Scan for the cell matching the given text and deliver its [X, Y] coordinate at center. 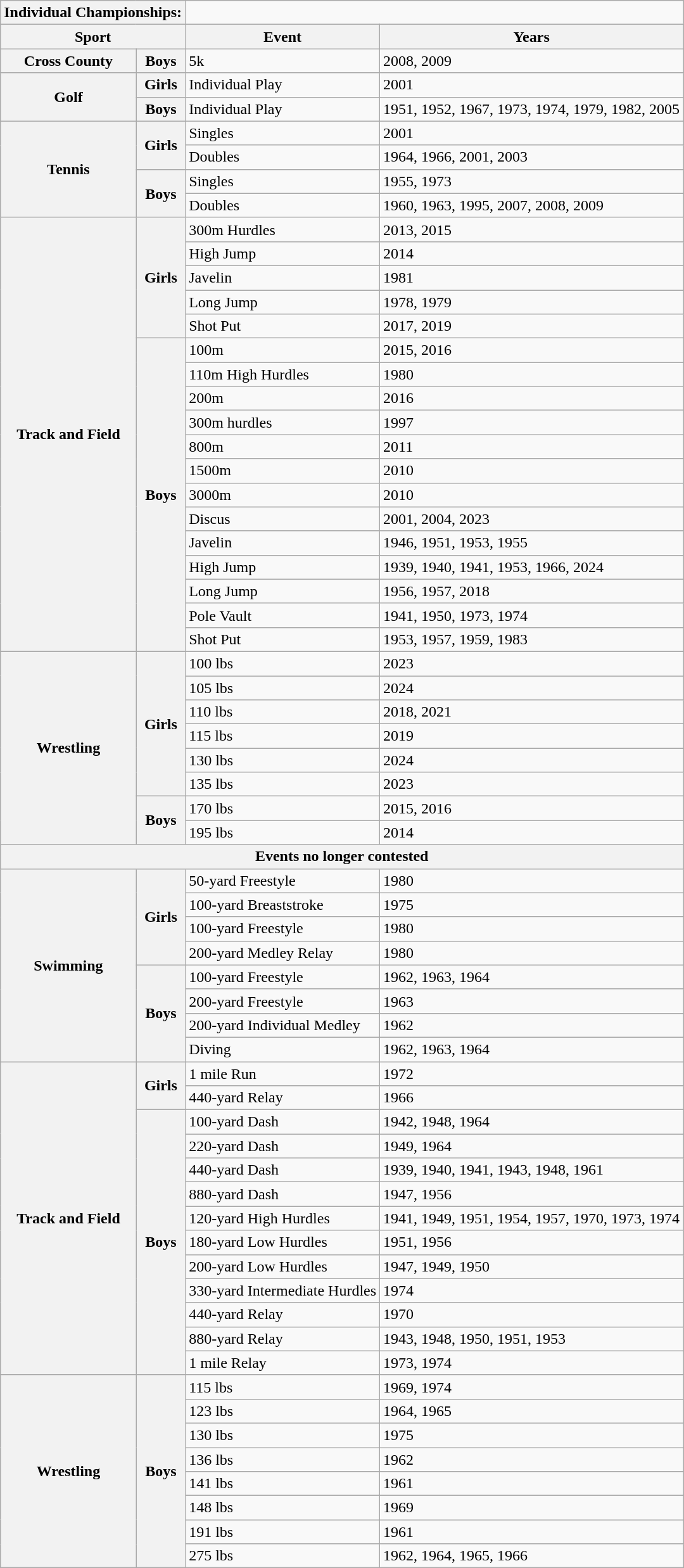
Years [532, 37]
1978, 1979 [532, 302]
1973, 1974 [532, 1363]
2011 [532, 447]
1964, 1965 [532, 1411]
2019 [532, 736]
200-yard Individual Medley [282, 1025]
120-yard High Hurdles [282, 1218]
Swimming [68, 965]
200-yard Freestyle [282, 1001]
1 mile Run [282, 1074]
1500m [282, 471]
1969, 1974 [532, 1387]
1981 [532, 277]
1955, 1973 [532, 181]
Events no longer contested [342, 857]
300m Hurdles [282, 229]
195 lbs [282, 832]
100-yard Dash [282, 1122]
1960, 1963, 1995, 2007, 2008, 2009 [532, 205]
1956, 1957, 2018 [532, 591]
1972 [532, 1074]
1949, 1964 [532, 1146]
200-yard Medley Relay [282, 953]
1 mile Relay [282, 1363]
1951, 1956 [532, 1242]
135 lbs [282, 784]
1947, 1956 [532, 1194]
1943, 1948, 1950, 1951, 1953 [532, 1339]
2016 [532, 398]
Individual Championships: [93, 13]
1951, 1952, 1967, 1973, 1974, 1979, 1982, 2005 [532, 109]
105 lbs [282, 687]
2008, 2009 [532, 61]
1969 [532, 1508]
330-yard Intermediate Hurdles [282, 1291]
100m [282, 350]
220-yard Dash [282, 1146]
1941, 1950, 1973, 1974 [532, 615]
Discus [282, 519]
1963 [532, 1001]
1964, 1966, 2001, 2003 [532, 157]
141 lbs [282, 1484]
180-yard Low Hurdles [282, 1242]
5k [282, 61]
440-yard Dash [282, 1170]
2013, 2015 [532, 229]
1939, 1940, 1941, 1943, 1948, 1961 [532, 1170]
1942, 1948, 1964 [532, 1122]
1997 [532, 423]
200m [282, 398]
110 lbs [282, 712]
1941, 1949, 1951, 1954, 1957, 1970, 1973, 1974 [532, 1218]
1953, 1957, 1959, 1983 [532, 639]
Pole Vault [282, 615]
Diving [282, 1049]
123 lbs [282, 1411]
Cross County [68, 61]
1970 [532, 1315]
2017, 2019 [532, 326]
1974 [532, 1291]
275 lbs [282, 1556]
Sport [93, 37]
170 lbs [282, 808]
880-yard Relay [282, 1339]
1939, 1940, 1941, 1953, 1966, 2024 [532, 567]
50-yard Freestyle [282, 881]
3000m [282, 495]
191 lbs [282, 1532]
2001, 2004, 2023 [532, 519]
136 lbs [282, 1459]
800m [282, 447]
100 lbs [282, 663]
100-yard Breaststroke [282, 905]
1946, 1951, 1953, 1955 [532, 543]
110m High Hurdles [282, 374]
148 lbs [282, 1508]
200-yard Low Hurdles [282, 1266]
Event [282, 37]
1947, 1949, 1950 [532, 1266]
1962, 1964, 1965, 1966 [532, 1556]
Golf [68, 97]
880-yard Dash [282, 1194]
Tennis [68, 169]
1966 [532, 1098]
2018, 2021 [532, 712]
300m hurdles [282, 423]
